Return the [X, Y] coordinate for the center point of the cell that contains the specified text.  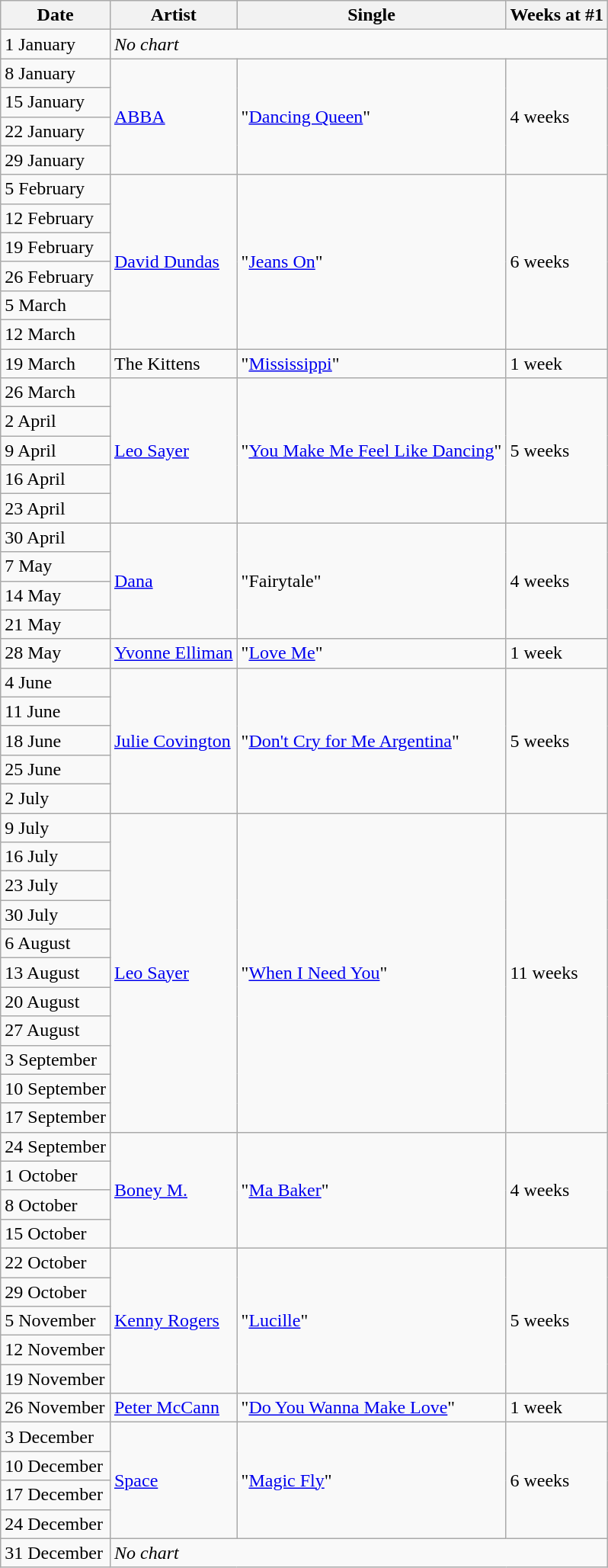
19 February [56, 247]
24 September [56, 1146]
Date [56, 15]
"Mississippi" [372, 364]
Boney M. [174, 1190]
28 May [56, 653]
22 January [56, 131]
18 June [56, 740]
26 February [56, 276]
3 December [56, 1437]
20 August [56, 1002]
6 August [56, 944]
"Magic Fly" [372, 1480]
"Ma Baker" [372, 1190]
11 June [56, 711]
26 November [56, 1408]
Space [174, 1480]
Kenny Rogers [174, 1320]
5 March [56, 305]
27 August [56, 1031]
14 May [56, 595]
24 December [56, 1524]
17 September [56, 1117]
9 July [56, 827]
12 November [56, 1350]
29 January [56, 160]
10 September [56, 1089]
11 weeks [557, 973]
1 October [56, 1175]
Dana [174, 581]
13 August [56, 973]
"Fairytale" [372, 581]
8 January [56, 73]
30 July [56, 915]
2 April [56, 422]
26 March [56, 393]
5 November [56, 1321]
"You Make Me Feel Like Dancing" [372, 451]
16 July [56, 857]
"Lucille" [372, 1320]
Peter McCann [174, 1408]
"Love Me" [372, 653]
19 November [56, 1379]
9 April [56, 451]
4 June [56, 682]
25 June [56, 769]
29 October [56, 1292]
"Do You Wanna Make Love" [372, 1408]
Weeks at #1 [557, 15]
David Dundas [174, 261]
ABBA [174, 117]
31 December [56, 1553]
19 March [56, 364]
21 May [56, 624]
16 April [56, 479]
"Don't Cry for Me Argentina" [372, 740]
8 October [56, 1204]
Yvonne Elliman [174, 653]
2 July [56, 798]
15 October [56, 1233]
1 January [56, 44]
10 December [56, 1466]
7 May [56, 566]
3 September [56, 1060]
15 January [56, 102]
5 February [56, 189]
12 February [56, 218]
23 July [56, 886]
"Jeans On" [372, 261]
17 December [56, 1495]
The Kittens [174, 364]
"When I Need You" [372, 973]
23 April [56, 508]
22 October [56, 1262]
Single [372, 15]
12 March [56, 334]
Artist [174, 15]
Julie Covington [174, 740]
"Dancing Queen" [372, 117]
30 April [56, 537]
